Locate the cell with the specified text and output its (x, y) center coordinate. 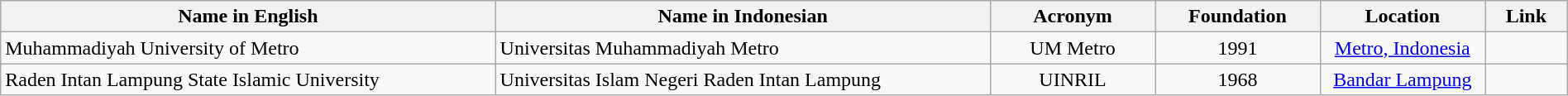
Universitas Muhammadiyah Metro (743, 48)
1968 (1237, 79)
Link (1527, 17)
Foundation (1237, 17)
Name in Indonesian (743, 17)
Acronym (1072, 17)
UM Metro (1072, 48)
Bandar Lampung (1403, 79)
Metro, Indonesia (1403, 48)
Universitas Islam Negeri Raden Intan Lampung (743, 79)
Name in English (248, 17)
Raden Intan Lampung State Islamic University (248, 79)
1991 (1237, 48)
Location (1403, 17)
Muhammadiyah University of Metro (248, 48)
UINRIL (1072, 79)
